Extract the (X, Y) coordinate from the center of the cell holding the provided text.  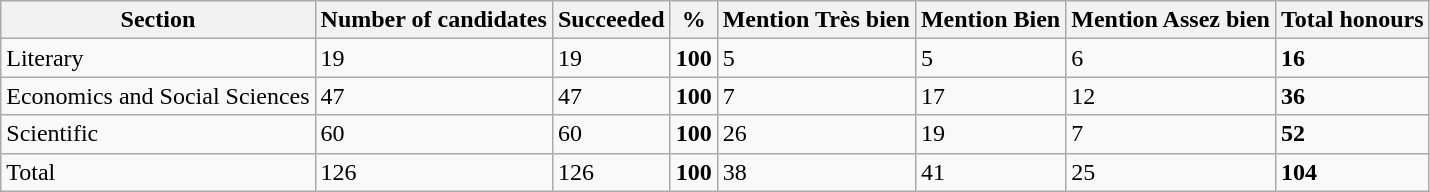
Total (158, 172)
41 (990, 172)
16 (1352, 58)
25 (1171, 172)
36 (1352, 96)
6 (1171, 58)
104 (1352, 172)
Total honours (1352, 20)
Mention Assez bien (1171, 20)
Economics and Social Sciences (158, 96)
Mention Très bien (816, 20)
Section (158, 20)
12 (1171, 96)
26 (816, 134)
38 (816, 172)
Scientific (158, 134)
17 (990, 96)
Mention Bien (990, 20)
52 (1352, 134)
Succeeded (611, 20)
% (694, 20)
Number of candidates (434, 20)
Literary (158, 58)
